Find where the given text appears and provide that cell's center as [x, y] coordinate. 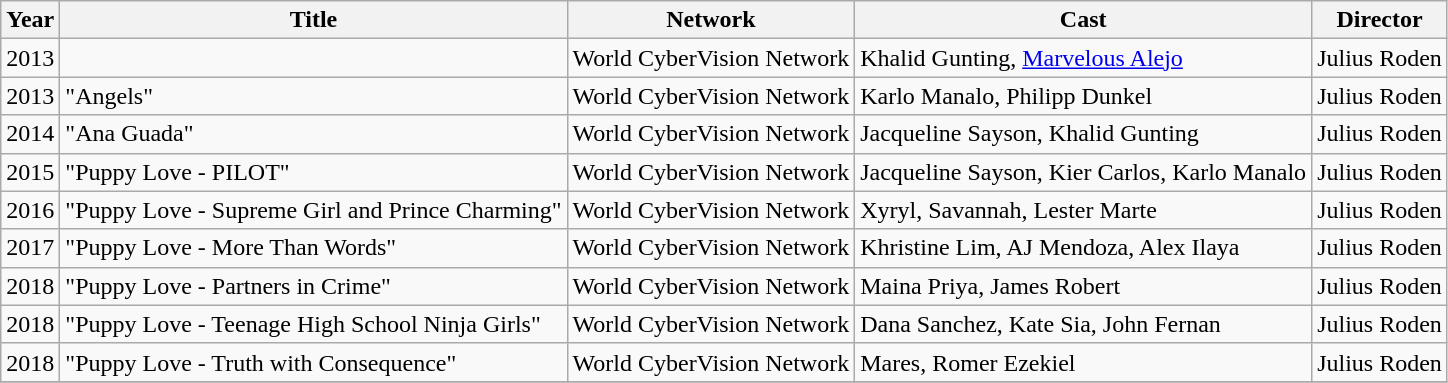
Jacqueline Sayson, Khalid Gunting [1084, 134]
"Puppy Love - Supreme Girl and Prince Charming" [314, 210]
Xyryl, Savannah, Lester Marte [1084, 210]
Jacqueline Sayson, Kier Carlos, Karlo Manalo [1084, 172]
Title [314, 20]
"Puppy Love - Teenage High School Ninja Girls" [314, 324]
Cast [1084, 20]
2015 [30, 172]
Khalid Gunting, Marvelous Alejo [1084, 58]
"Puppy Love - Partners in Crime" [314, 286]
Maina Priya, James Robert [1084, 286]
2016 [30, 210]
Year [30, 20]
Dana Sanchez, Kate Sia, John Fernan [1084, 324]
Mares, Romer Ezekiel [1084, 362]
Director [1380, 20]
"Puppy Love - Truth with Consequence" [314, 362]
2014 [30, 134]
Network [711, 20]
"Puppy Love - PILOT" [314, 172]
2017 [30, 248]
Karlo Manalo, Philipp Dunkel [1084, 96]
"Puppy Love - More Than Words" [314, 248]
Khristine Lim, AJ Mendoza, Alex Ilaya [1084, 248]
"Angels" [314, 96]
"Ana Guada" [314, 134]
